Search for the cell housing the specified text and yield its [X, Y] center coordinate. 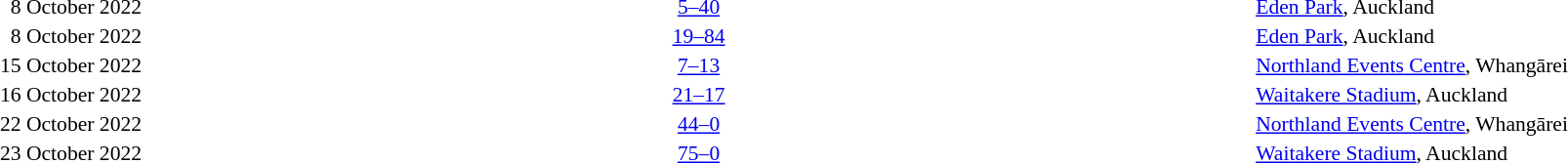
21–17 [699, 95]
19–84 [699, 36]
7–13 [699, 65]
44–0 [699, 124]
